Provide the (X, Y) coordinate of the cell's center where the given text is located.  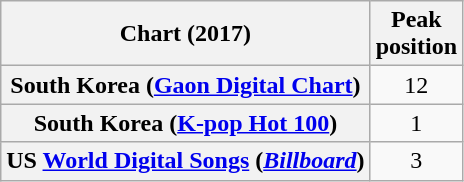
Peakposition (416, 34)
3 (416, 161)
South Korea (K-pop Hot 100) (186, 123)
12 (416, 85)
Chart (2017) (186, 34)
South Korea (Gaon Digital Chart) (186, 85)
US World Digital Songs (Billboard) (186, 161)
1 (416, 123)
